From the cell containing the given text, extract its center point as (X, Y) coordinate. 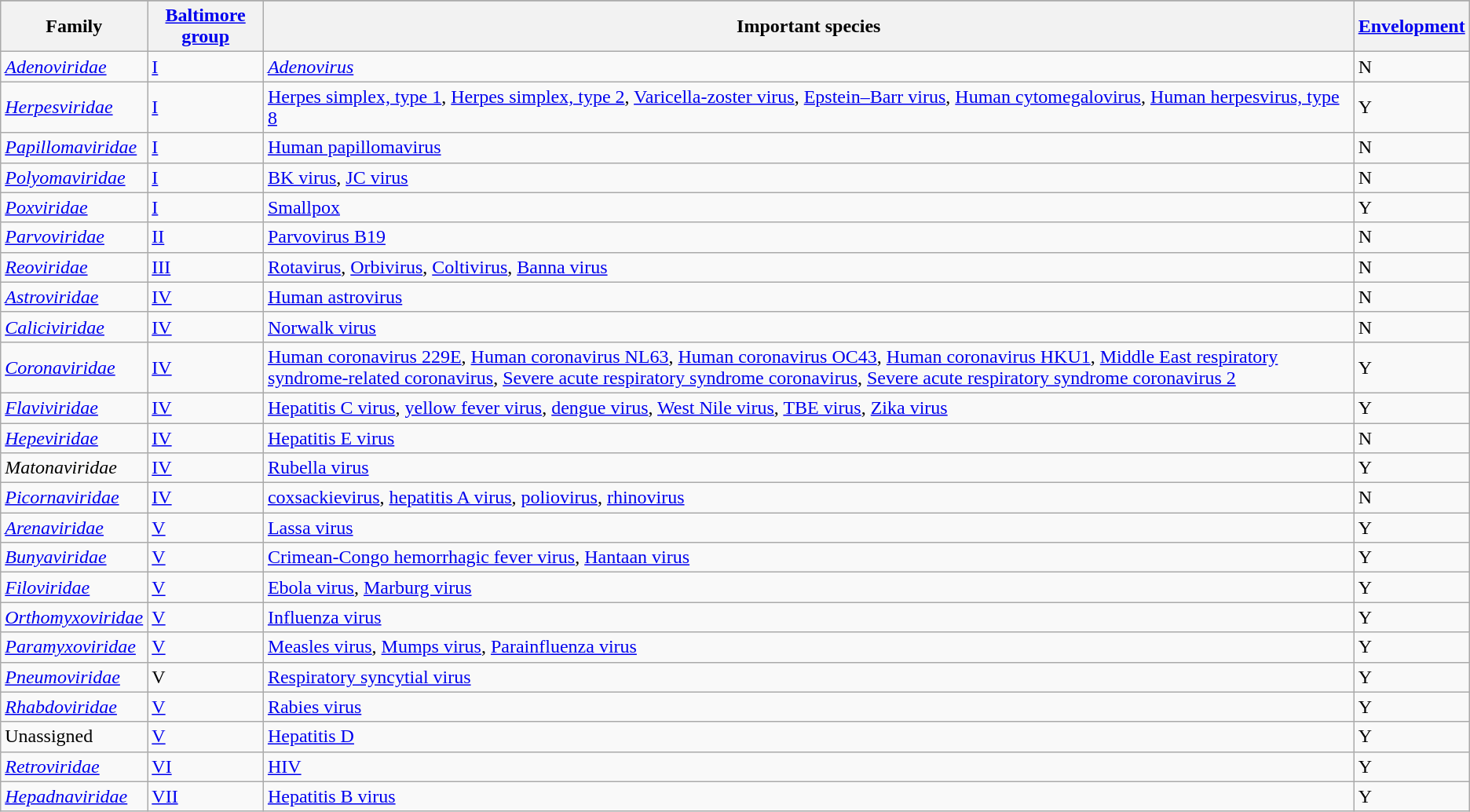
Paramyxoviridae (74, 647)
Hepatitis C virus, yellow fever virus, dengue virus, West Nile virus, TBE virus, Zika virus (809, 408)
Hepatitis D (809, 737)
Rotavirus, Orbivirus, Coltivirus, Banna virus (809, 267)
Hepatitis B virus (809, 796)
Herpesviridae (74, 107)
Orthomyxoviridae (74, 617)
Baltimore group (206, 27)
Important species (809, 27)
Adenovirus (809, 67)
Pneumoviridae (74, 677)
Rhabdoviridae (74, 707)
Lassa virus (809, 528)
Rubella virus (809, 468)
Parvovirus B19 (809, 237)
Envelopment (1412, 27)
Parvoviridae (74, 237)
II (206, 237)
Human papillomavirus (809, 148)
VII (206, 796)
Crimean-Congo hemorrhagic fever virus, Hantaan virus (809, 558)
Papillomaviridae (74, 148)
Poxviridae (74, 207)
Hepeviridae (74, 437)
Picornaviridae (74, 498)
Astroviridae (74, 297)
Respiratory syncytial virus (809, 677)
coxsackievirus, hepatitis A virus, poliovirus, rhinovirus (809, 498)
Measles virus, Mumps virus, Parainfluenza virus (809, 647)
Flaviviridae (74, 408)
Adenoviridae (74, 67)
Bunyaviridae (74, 558)
Family (74, 27)
Herpes simplex, type 1, Herpes simplex, type 2, Varicella-zoster virus, Epstein–Barr virus, Human cytomegalovirus, Human herpesvirus, type 8 (809, 107)
Hepadnaviridae (74, 796)
Rabies virus (809, 707)
Filoviridae (74, 587)
Norwalk virus (809, 327)
HIV (809, 766)
Polyomaviridae (74, 177)
Caliciviridae (74, 327)
III (206, 267)
BK virus, JC virus (809, 177)
Arenaviridae (74, 528)
Ebola virus, Marburg virus (809, 587)
Smallpox (809, 207)
Coronaviridae (74, 368)
Matonaviridae (74, 468)
Influenza virus (809, 617)
VI (206, 766)
Human astrovirus (809, 297)
Unassigned (74, 737)
Reoviridae (74, 267)
Retroviridae (74, 766)
Hepatitis E virus (809, 437)
